From the cell containing the given text, extract its center point as (X, Y) coordinate. 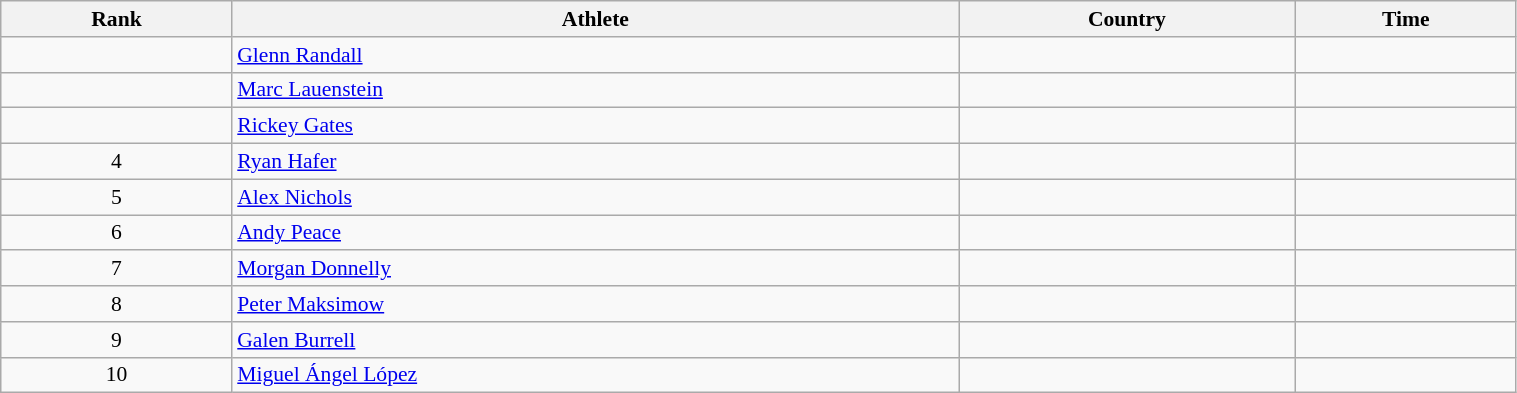
Rank (116, 19)
Country (1128, 19)
10 (116, 375)
Time (1406, 19)
Glenn Randall (595, 55)
9 (116, 340)
Marc Lauenstein (595, 90)
Ryan Hafer (595, 162)
8 (116, 304)
7 (116, 269)
5 (116, 197)
6 (116, 233)
Alex Nichols (595, 197)
Galen Burrell (595, 340)
Morgan Donnelly (595, 269)
Rickey Gates (595, 126)
4 (116, 162)
Miguel Ángel López (595, 375)
Andy Peace (595, 233)
Athlete (595, 19)
Peter Maksimow (595, 304)
